Identify which cell holds the provided text, then report its [X, Y] central coordinate. 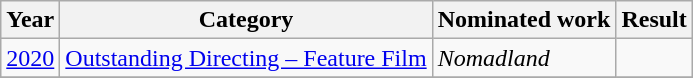
Outstanding Directing – Feature Film [246, 58]
Category [246, 20]
Nominated work [524, 20]
2020 [30, 58]
Result [654, 20]
Nomadland [524, 58]
Year [30, 20]
